Locate the cell with the specified text and output its (x, y) center coordinate. 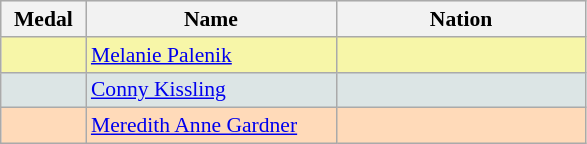
Meredith Anne Gardner (211, 126)
Name (211, 19)
Conny Kissling (211, 90)
Medal (44, 19)
Melanie Palenik (211, 55)
Nation (461, 19)
